Provide the (X, Y) coordinate of the cell's center where the given text is located.  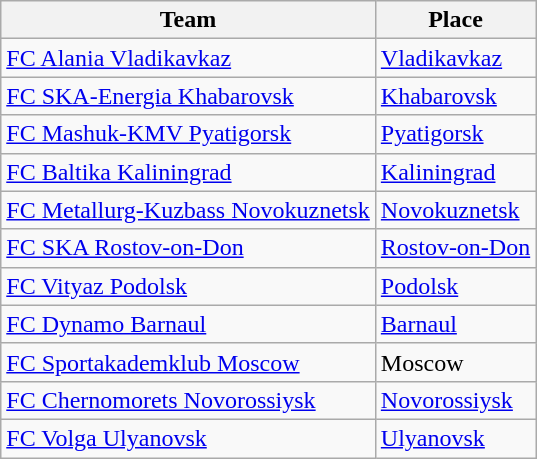
FC Alania Vladikavkaz (188, 58)
Novokuznetsk (455, 210)
Pyatigorsk (455, 134)
Podolsk (455, 286)
FC Chernomorets Novorossiysk (188, 400)
Barnaul (455, 324)
FC Mashuk-KMV Pyatigorsk (188, 134)
Kaliningrad (455, 172)
FC SKA Rostov-on-Don (188, 248)
Khabarovsk (455, 96)
FC Dynamo Barnaul (188, 324)
FC SKA-Energia Khabarovsk (188, 96)
Novorossiysk (455, 400)
Place (455, 20)
FC Volga Ulyanovsk (188, 438)
Moscow (455, 362)
Vladikavkaz (455, 58)
FC Baltika Kaliningrad (188, 172)
FC Metallurg-Kuzbass Novokuznetsk (188, 210)
Rostov-on-Don (455, 248)
Team (188, 20)
FC Sportakademklub Moscow (188, 362)
FC Vityaz Podolsk (188, 286)
Ulyanovsk (455, 438)
